Return the (x, y) coordinate for the center point of the cell that contains the specified text.  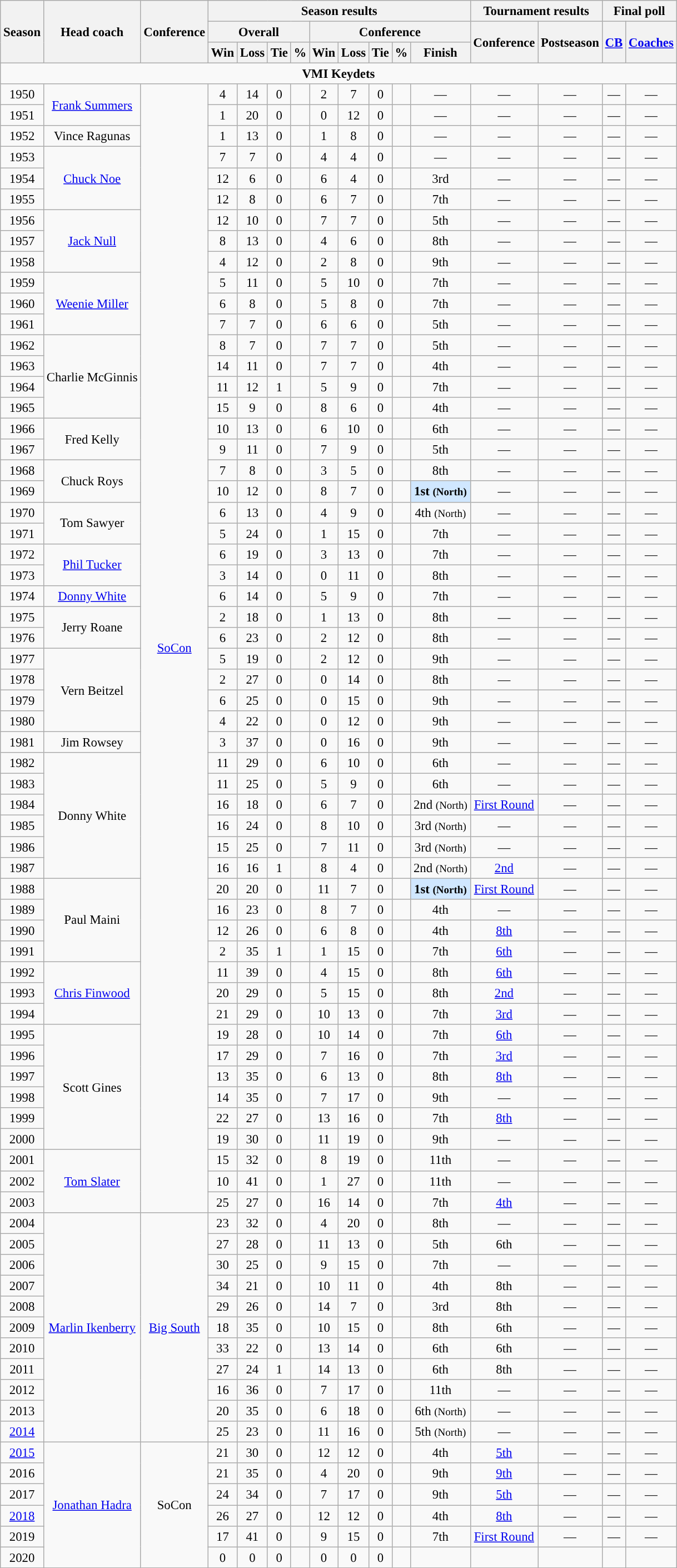
1962 (22, 345)
1989 (22, 909)
Tom Slater (92, 1182)
2016 (22, 1474)
1984 (22, 805)
2001 (22, 1161)
1965 (22, 408)
1973 (22, 575)
Jonathan Hadra (92, 1505)
Chuck Roys (92, 481)
1951 (22, 116)
1983 (22, 784)
5th (North) (440, 1432)
1964 (22, 387)
Vince Ragunas (92, 136)
2007 (22, 1286)
Chris Finwood (92, 993)
1999 (22, 1118)
1970 (22, 512)
Marlin Ikenberry (92, 1327)
2002 (22, 1181)
1986 (22, 847)
Final poll (639, 11)
1985 (22, 826)
1981 (22, 743)
1974 (22, 596)
1980 (22, 721)
1956 (22, 220)
1952 (22, 136)
2015 (22, 1453)
2010 (22, 1348)
VMI Keydets (338, 74)
1953 (22, 157)
1957 (22, 241)
2004 (22, 1223)
Chuck Noe (92, 178)
Charlie McGinnis (92, 376)
1968 (22, 471)
1995 (22, 1035)
Frank Summers (92, 104)
1972 (22, 554)
Season results (339, 11)
Fred Kelly (92, 439)
1994 (22, 1014)
1963 (22, 366)
36 (252, 1390)
2017 (22, 1495)
1990 (22, 930)
2000 (22, 1139)
2008 (22, 1307)
33 (222, 1348)
Overall (258, 32)
2019 (22, 1536)
Postseason (570, 42)
Coaches (651, 42)
1961 (22, 325)
Tournament results (536, 11)
1988 (22, 889)
1987 (22, 868)
Vern Beitzel (92, 690)
1975 (22, 617)
1955 (22, 199)
1959 (22, 283)
2003 (22, 1202)
Jim Rowsey (92, 743)
1950 (22, 94)
1982 (22, 763)
Phil Tucker (92, 565)
6th (North) (440, 1411)
2012 (22, 1390)
4th (North) (440, 512)
1967 (22, 450)
1998 (22, 1098)
1991 (22, 952)
2014 (22, 1432)
Jack Null (92, 241)
2011 (22, 1370)
Finish (440, 53)
2018 (22, 1516)
Scott Gines (92, 1087)
1979 (22, 701)
1997 (22, 1077)
2009 (22, 1327)
1992 (22, 972)
1976 (22, 638)
2013 (22, 1411)
Big South (175, 1327)
2020 (22, 1557)
2005 (22, 1244)
Weenie Miller (92, 303)
1969 (22, 492)
37 (252, 743)
1978 (22, 680)
Paul Maini (92, 920)
1977 (22, 659)
1971 (22, 534)
Head coach (92, 32)
Tom Sawyer (92, 522)
2006 (22, 1265)
1993 (22, 993)
1958 (22, 262)
CB (614, 42)
1966 (22, 429)
1996 (22, 1056)
1954 (22, 178)
Season (22, 32)
Jerry Roane (92, 627)
1960 (22, 303)
39 (252, 972)
